From the cell containing the given text, extract its center point as [X, Y] coordinate. 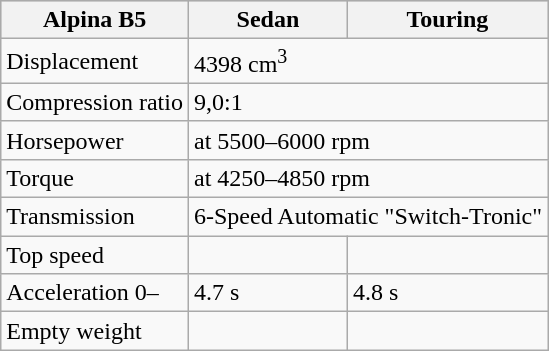
Alpina B5 [95, 20]
Top speed [95, 255]
at 4250–4850 rpm [368, 178]
Sedan [268, 20]
9,0:1 [368, 102]
4.8 s [447, 293]
at 5500–6000 rpm [368, 140]
Empty weight [95, 331]
Displacement [95, 62]
4398 cm3 [368, 62]
Touring [447, 20]
Torque [95, 178]
Compression ratio [95, 102]
Acceleration 0– [95, 293]
Horsepower [95, 140]
Transmission [95, 217]
4.7 s [268, 293]
6-Speed Automatic "Switch-Tronic" [368, 217]
